Find where the given text appears and provide that cell's center as [X, Y] coordinate. 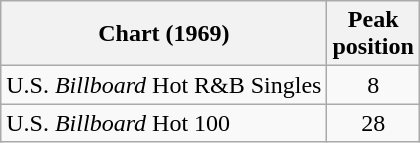
28 [373, 123]
8 [373, 85]
U.S. Billboard Hot 100 [164, 123]
Chart (1969) [164, 34]
Peakposition [373, 34]
U.S. Billboard Hot R&B Singles [164, 85]
